Provide the [X, Y] coordinate of the cell's center where the given text is located.  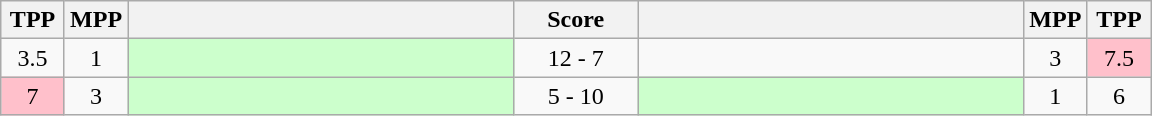
5 - 10 [576, 96]
12 - 7 [576, 58]
6 [1119, 96]
7 [33, 96]
Score [576, 20]
7.5 [1119, 58]
3.5 [33, 58]
